Capture the cell that displays the provided text and extract its [x, y] central coordinate. 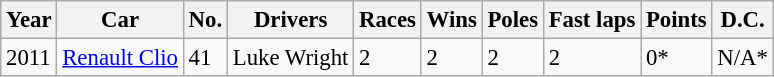
0* [676, 58]
41 [205, 58]
Points [676, 20]
Renault Clio [120, 58]
Car [120, 20]
Wins [452, 20]
Drivers [290, 20]
N/A* [742, 58]
No. [205, 20]
2011 [29, 58]
Luke Wright [290, 58]
Fast laps [592, 20]
Year [29, 20]
Races [388, 20]
D.C. [742, 20]
Poles [512, 20]
